For the text-containing cell, return its midpoint in (x, y) coordinate format. 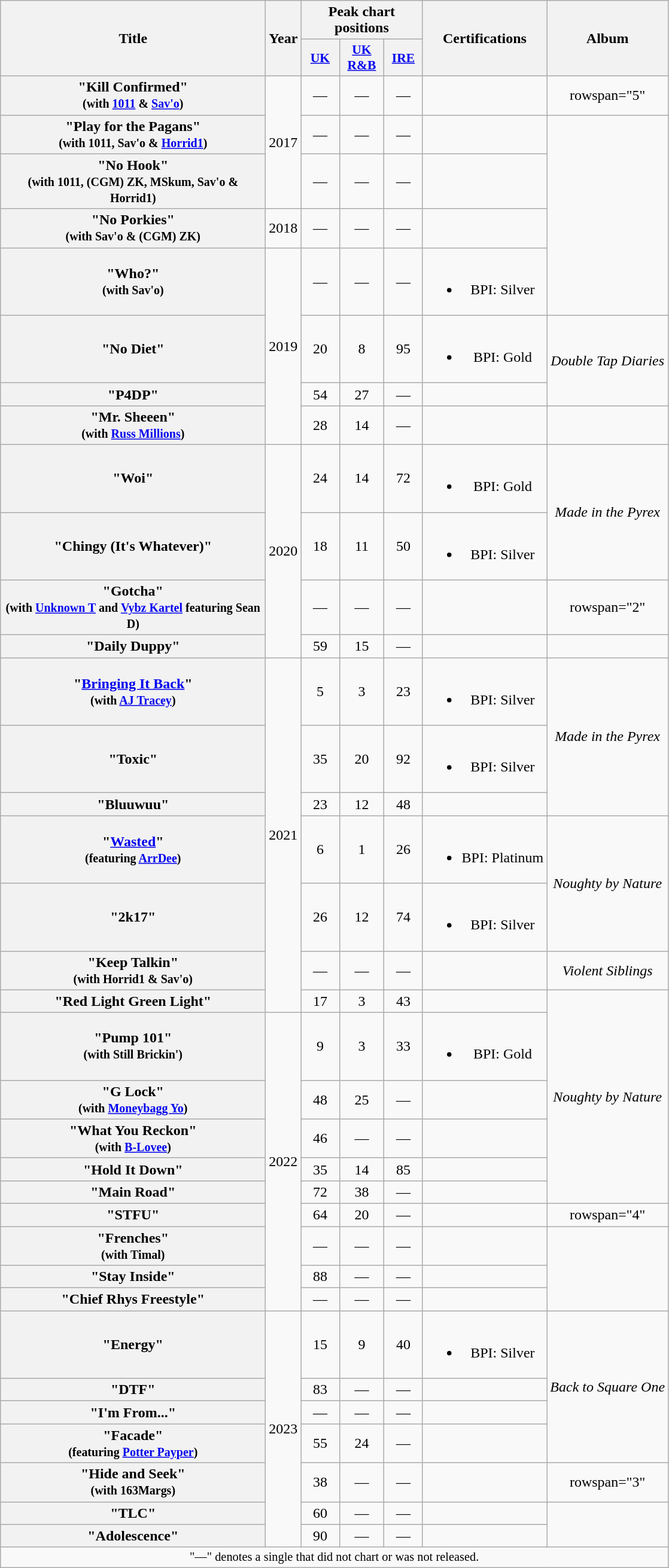
"Gotcha"(with Unknown T and Vybz Kartel featuring Sean D) (133, 608)
"G Lock"(with Moneybagg Yo) (133, 1099)
"DTF" (133, 1390)
"Hide and Seek"(with 163Margs) (133, 1482)
8 (361, 349)
43 (403, 1001)
2020 (284, 551)
"Play for the Pagans"(with 1011, Sav'o & Horrid1) (133, 134)
18 (320, 545)
Year (284, 38)
59 (320, 646)
"Main Road" (133, 1192)
"Mr. Sheeen"(with Russ Millions) (133, 425)
64 (320, 1215)
1 (361, 849)
74 (403, 917)
17 (320, 1001)
"Woi" (133, 478)
IRE (403, 57)
"Toxic" (133, 759)
rowspan="3" (608, 1482)
11 (361, 545)
"Energy" (133, 1344)
2022 (284, 1161)
90 (320, 1536)
"Adolescence" (133, 1536)
95 (403, 349)
6 (320, 849)
25 (361, 1099)
"Facade"(featuring Potter Payper) (133, 1444)
"TLC" (133, 1513)
Peak chart positions (361, 20)
"Daily Duppy" (133, 646)
"STFU" (133, 1215)
2023 (284, 1429)
"No Hook"(with 1011, (CGM) ZK, MSkum, Sav'o & Horrid1) (133, 181)
55 (320, 1444)
Violent Siblings (608, 970)
2021 (284, 835)
rowspan="4" (608, 1215)
"Frenches"(with Timal) (133, 1245)
2019 (284, 346)
Double Tap Diaries (608, 360)
"Keep Talkin"(with Horrid1 & Sav'o) (133, 970)
UKR&B (361, 57)
rowspan="2" (608, 608)
46 (320, 1139)
Album (608, 38)
"—" denotes a single that did not chart or was not released. (334, 1557)
"Wasted"(featuring ArrDee) (133, 849)
UK (320, 57)
2017 (284, 142)
27 (361, 394)
Certifications (485, 38)
28 (320, 425)
"No Porkies"(with Sav'o & (CGM) ZK) (133, 228)
"P4DP" (133, 394)
"What You Reckon"(with B-Lovee) (133, 1139)
"Who?"(with Sav'o) (133, 281)
83 (320, 1390)
"Hold It Down" (133, 1169)
2018 (284, 228)
"Chingy (It's Whatever)" (133, 545)
"2k17" (133, 917)
60 (320, 1513)
50 (403, 545)
Title (133, 38)
"Bringing It Back"(with AJ Tracey) (133, 691)
"I'm From..." (133, 1413)
33 (403, 1047)
rowspan="5" (608, 96)
88 (320, 1277)
"Red Light Green Light" (133, 1001)
54 (320, 394)
"Stay Inside" (133, 1277)
40 (403, 1344)
"Chief Rhys Freestyle" (133, 1299)
"Pump 101"(with Still Brickin') (133, 1047)
5 (320, 691)
92 (403, 759)
"No Diet" (133, 349)
"Kill Confirmed"(with 1011 & Sav'o) (133, 96)
Back to Square One (608, 1387)
"Bluuwuu" (133, 804)
85 (403, 1169)
BPI: Platinum (485, 849)
